Detect which cell encompasses the target text, then output its [x, y] center coordinate. 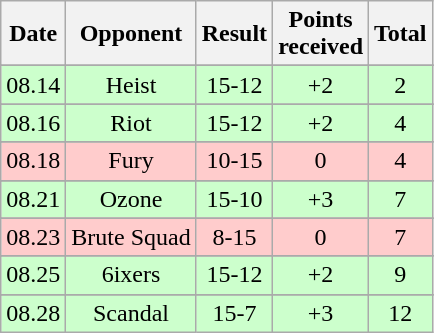
8-15 [234, 237]
2 [401, 85]
6ixers [131, 275]
Total [401, 34]
08.25 [34, 275]
Result [234, 34]
10-15 [234, 161]
Date [34, 34]
12 [401, 313]
9 [401, 275]
Riot [131, 123]
08.18 [34, 161]
Scandal [131, 313]
Ozone [131, 199]
15-7 [234, 313]
08.16 [34, 123]
Fury [131, 161]
15-10 [234, 199]
Heist [131, 85]
Pointsreceived [321, 34]
08.21 [34, 199]
08.23 [34, 237]
08.14 [34, 85]
08.28 [34, 313]
Opponent [131, 34]
Brute Squad [131, 237]
